Locate the cell with the specified text and output its (x, y) center coordinate. 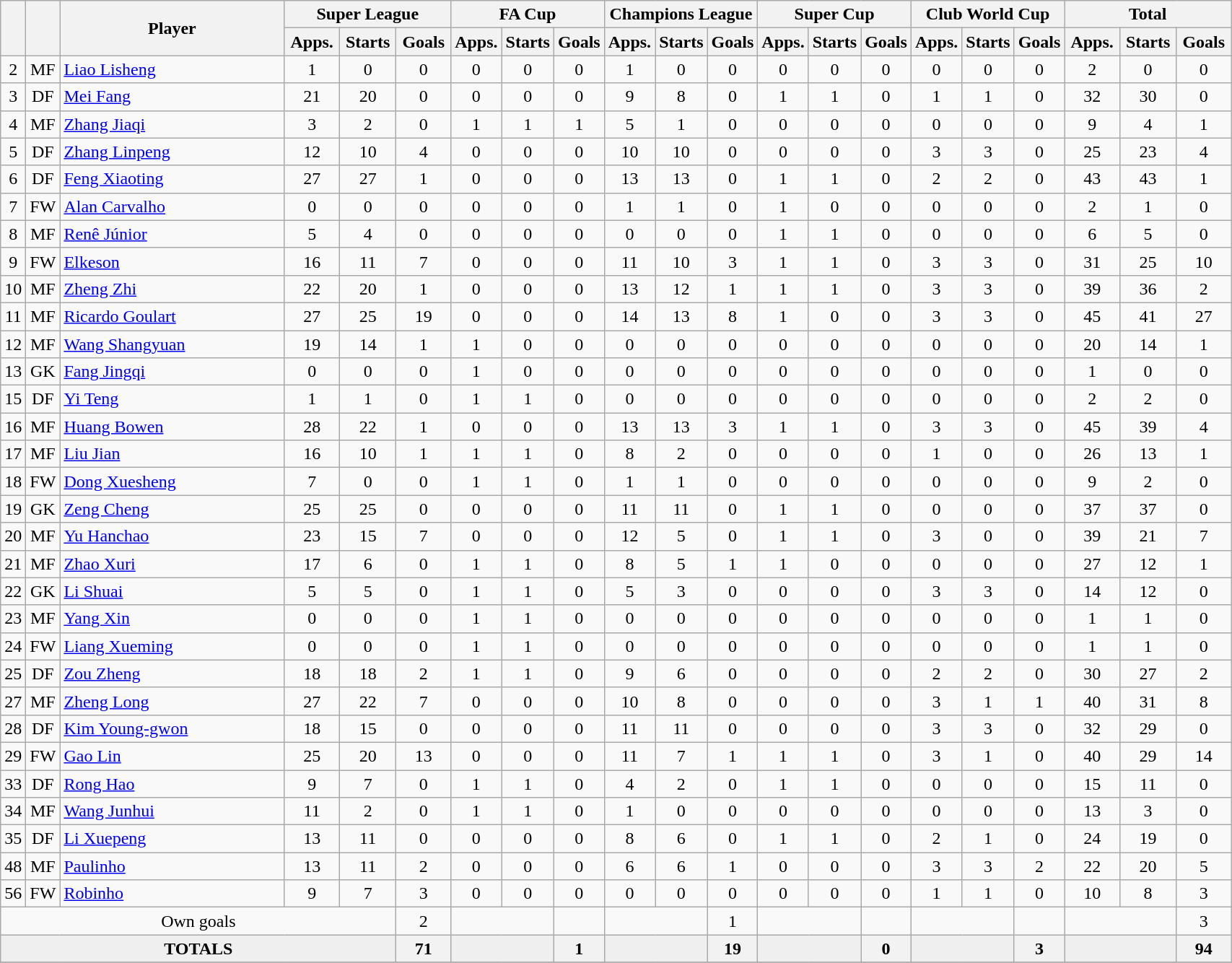
Super Cup (834, 14)
Mei Fang (172, 97)
Ricardo Goulart (172, 316)
Yang Xin (172, 619)
Feng Xiaoting (172, 179)
Fang Jingqi (172, 372)
Li Xuepeng (172, 839)
Huang Bowen (172, 427)
Wang Shangyuan (172, 344)
Total (1148, 14)
Zheng Zhi (172, 289)
Zhang Linpeng (172, 152)
Zheng Long (172, 701)
94 (1204, 949)
36 (1148, 289)
Alan Carvalho (172, 206)
Zou Zheng (172, 674)
Wang Junhui (172, 811)
Player (172, 28)
Robinho (172, 894)
56 (13, 894)
71 (424, 949)
34 (13, 811)
Elkeson (172, 261)
Paulinho (172, 866)
48 (13, 866)
Rong Hao (172, 783)
Zeng Cheng (172, 509)
Super League (368, 14)
Yu Hanchao (172, 536)
Yi Teng (172, 399)
Kim Young-gwon (172, 728)
Liang Xueming (172, 646)
Zhang Jiaqi (172, 124)
Gao Lin (172, 756)
FA Cup (528, 14)
35 (13, 839)
Zhao Xuri (172, 564)
Renê Júnior (172, 234)
Club World Cup (987, 14)
Liao Lisheng (172, 69)
Dong Xuesheng (172, 481)
41 (1148, 316)
Own goals (198, 921)
TOTALS (198, 949)
Champions League (681, 14)
Liu Jian (172, 454)
33 (13, 783)
26 (1092, 454)
Li Shuai (172, 591)
